Identify which cell holds the provided text, then report its (x, y) central coordinate. 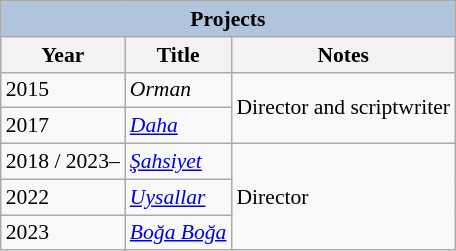
2018 / 2023– (63, 162)
Notes (343, 55)
Title (178, 55)
Boğa Boğa (178, 233)
Uysallar (178, 197)
Daha (178, 126)
Projects (228, 19)
Year (63, 55)
2022 (63, 197)
2015 (63, 90)
Director (343, 198)
2023 (63, 233)
Şahsiyet (178, 162)
Director and scriptwriter (343, 108)
2017 (63, 126)
Orman (178, 90)
